From the cell containing the given text, extract its center point as [X, Y] coordinate. 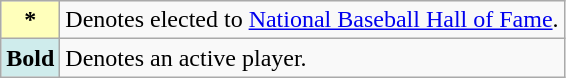
Bold [30, 58]
Denotes elected to National Baseball Hall of Fame. [312, 20]
* [30, 20]
Denotes an active player. [312, 58]
